Determine the [x, y] coordinate at the center of the cell enclosing the given text.  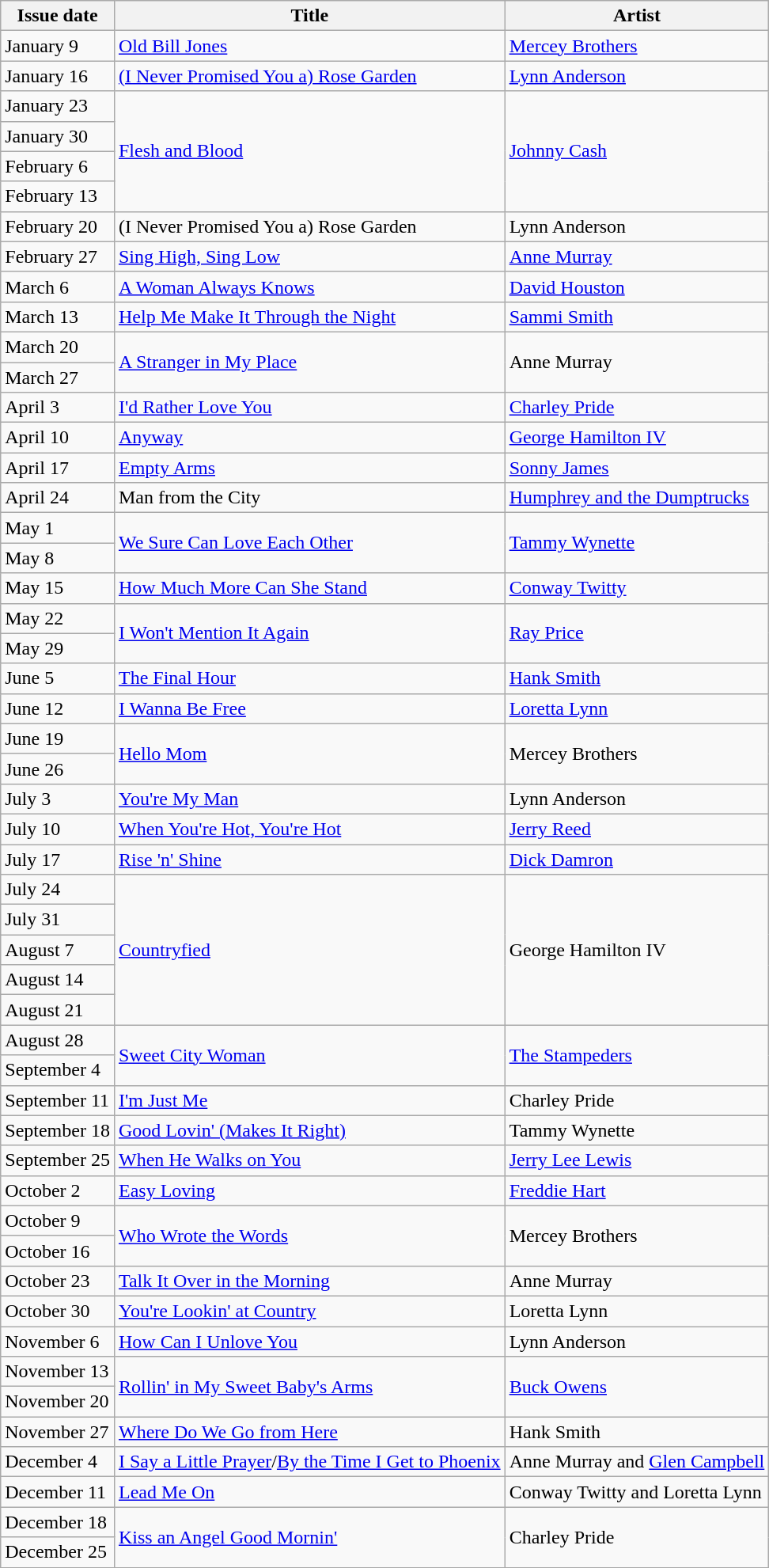
You're My Man [309, 799]
June 12 [58, 708]
May 1 [58, 528]
When You're Hot, You're Hot [309, 829]
April 24 [58, 498]
November 27 [58, 1432]
Buck Owens [637, 1387]
December 11 [58, 1492]
I Say a Little Prayer/By the Time I Get to Phoenix [309, 1462]
We Sure Can Love Each Other [309, 543]
I'd Rather Love You [309, 408]
April 3 [58, 408]
August 28 [58, 1040]
I'm Just Me [309, 1100]
November 6 [58, 1342]
Artist [637, 16]
September 4 [58, 1070]
Who Wrote the Words [309, 1236]
October 9 [58, 1221]
Old Bill Jones [309, 46]
The Stampeders [637, 1055]
Issue date [58, 16]
June 26 [58, 769]
Good Lovin' (Makes It Right) [309, 1130]
December 18 [58, 1522]
July 3 [58, 799]
Sonny James [637, 468]
Where Do We Go from Here [309, 1432]
September 11 [58, 1100]
Hello Mom [309, 754]
March 20 [58, 347]
March 6 [58, 287]
Jerry Reed [637, 829]
Title [309, 16]
You're Lookin' at Country [309, 1311]
Help Me Make It Through the Night [309, 317]
December 25 [58, 1552]
I Won't Mention It Again [309, 633]
February 27 [58, 256]
August 21 [58, 1010]
June 19 [58, 738]
Humphrey and the Dumptrucks [637, 498]
Talk It Over in the Morning [309, 1281]
I Wanna Be Free [309, 708]
July 31 [58, 920]
April 10 [58, 438]
How Can I Unlove You [309, 1342]
A Woman Always Knows [309, 287]
Empty Arms [309, 468]
Ray Price [637, 633]
Dick Damron [637, 859]
September 25 [58, 1160]
February 13 [58, 196]
July 10 [58, 829]
January 16 [58, 76]
February 6 [58, 166]
The Final Hour [309, 678]
August 7 [58, 950]
March 13 [58, 317]
Man from the City [309, 498]
Johnny Cash [637, 151]
June 5 [58, 678]
Sweet City Woman [309, 1055]
Kiss an Angel Good Mornin' [309, 1537]
Conway Twitty and Loretta Lynn [637, 1492]
October 30 [58, 1311]
May 15 [58, 588]
March 27 [58, 378]
July 24 [58, 890]
Rollin' in My Sweet Baby's Arms [309, 1387]
May 29 [58, 648]
Countryfied [309, 950]
December 4 [58, 1462]
August 14 [58, 980]
David Houston [637, 287]
May 22 [58, 618]
Jerry Lee Lewis [637, 1160]
Anne Murray and Glen Campbell [637, 1462]
February 20 [58, 226]
July 17 [58, 859]
November 13 [58, 1372]
Easy Loving [309, 1190]
October 23 [58, 1281]
Conway Twitty [637, 588]
September 18 [58, 1130]
October 16 [58, 1251]
A Stranger in My Place [309, 362]
Lead Me On [309, 1492]
January 23 [58, 106]
Rise 'n' Shine [309, 859]
Flesh and Blood [309, 151]
November 20 [58, 1402]
Sammi Smith [637, 317]
Anyway [309, 438]
May 8 [58, 558]
Freddie Hart [637, 1190]
January 9 [58, 46]
October 2 [58, 1190]
April 17 [58, 468]
Sing High, Sing Low [309, 256]
When He Walks on You [309, 1160]
How Much More Can She Stand [309, 588]
January 30 [58, 136]
